Return (X, Y) of the center of cell containing provided text 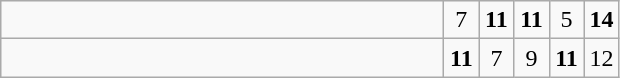
9 (532, 58)
14 (602, 20)
5 (566, 20)
12 (602, 58)
